Return (x, y) of the center of cell containing provided text 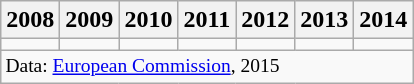
2008 (30, 20)
2009 (90, 20)
2010 (148, 20)
2014 (384, 20)
2011 (207, 20)
2013 (324, 20)
2012 (266, 20)
Data: European Commission, 2015 (207, 66)
